Determine the (X, Y) coordinate at the center of the cell enclosing the given text.  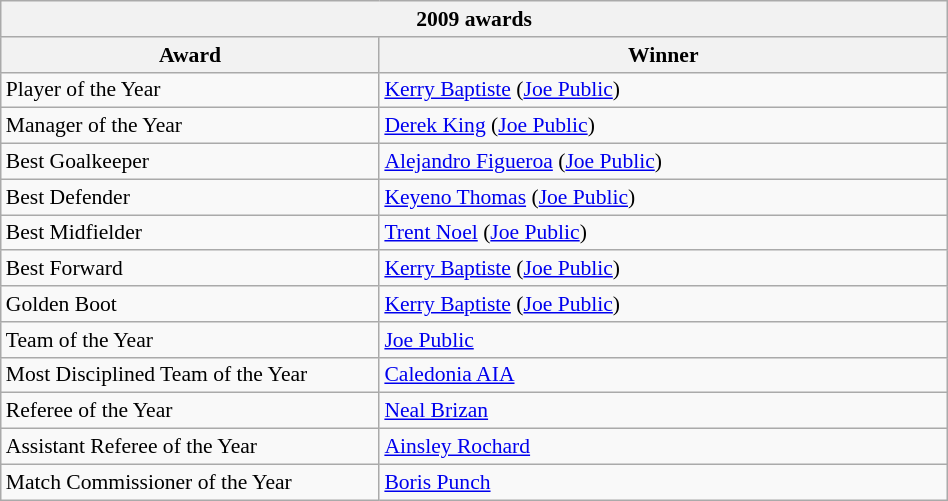
Referee of the Year (190, 411)
Keyeno Thomas (Joe Public) (663, 197)
Best Midfielder (190, 233)
Derek King (Joe Public) (663, 126)
Player of the Year (190, 90)
Manager of the Year (190, 126)
Best Defender (190, 197)
Trent Noel (Joe Public) (663, 233)
Boris Punch (663, 482)
Neal Brizan (663, 411)
Joe Public (663, 340)
Winner (663, 55)
Most Disciplined Team of the Year (190, 375)
Team of the Year (190, 340)
Award (190, 55)
Assistant Referee of the Year (190, 447)
Best Forward (190, 269)
2009 awards (474, 19)
Caledonia AIA (663, 375)
Alejandro Figueroa (Joe Public) (663, 162)
Match Commissioner of the Year (190, 482)
Golden Boot (190, 304)
Best Goalkeeper (190, 162)
Ainsley Rochard (663, 447)
